Return (X, Y) of the center of cell containing provided text 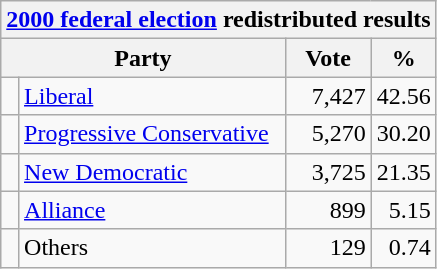
5,270 (328, 134)
2000 federal election redistributed results (218, 20)
7,427 (328, 96)
899 (328, 210)
5.15 (404, 210)
New Democratic (152, 172)
129 (328, 248)
0.74 (404, 248)
Progressive Conservative (152, 134)
Vote (328, 58)
3,725 (328, 172)
21.35 (404, 172)
Alliance (152, 210)
Liberal (152, 96)
% (404, 58)
Party (143, 58)
Others (152, 248)
42.56 (404, 96)
30.20 (404, 134)
